Search for the cell housing the specified text and yield its (X, Y) center coordinate. 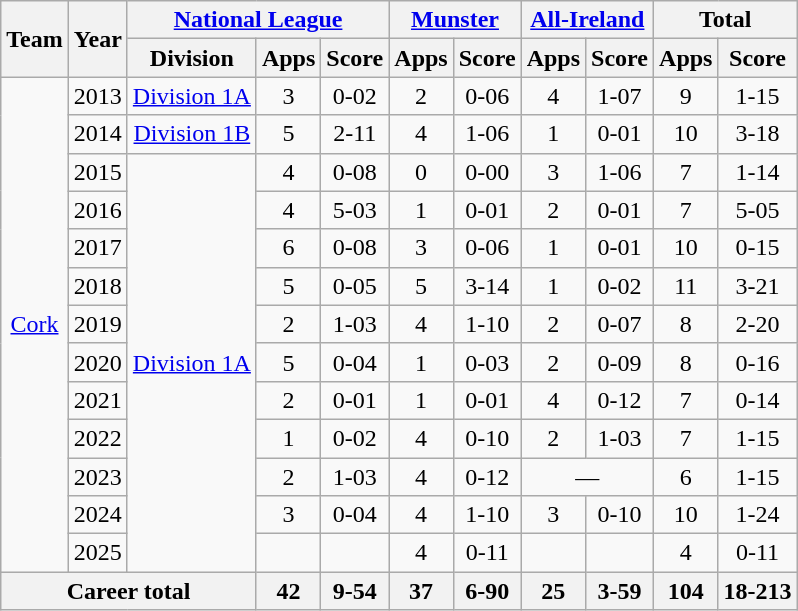
2022 (98, 438)
0 (421, 172)
0-15 (758, 248)
2-20 (758, 324)
0-14 (758, 400)
3-18 (758, 134)
2-11 (355, 134)
0-16 (758, 362)
3-14 (487, 286)
37 (421, 591)
2013 (98, 96)
— (587, 477)
0-09 (620, 362)
25 (553, 591)
9-54 (355, 591)
National League (258, 20)
9 (686, 96)
2017 (98, 248)
0-03 (487, 362)
104 (686, 591)
Division 1B (192, 134)
3-59 (620, 591)
All-Ireland (587, 20)
3-21 (758, 286)
11 (686, 286)
2016 (98, 210)
1-07 (620, 96)
Cork (35, 324)
2020 (98, 362)
2018 (98, 286)
0-07 (620, 324)
5-03 (355, 210)
2019 (98, 324)
0-00 (487, 172)
Division (192, 58)
0-05 (355, 286)
5-05 (758, 210)
Year (98, 39)
Munster (455, 20)
1-24 (758, 515)
2021 (98, 400)
2023 (98, 477)
Career total (129, 591)
1-14 (758, 172)
6-90 (487, 591)
18-213 (758, 591)
2014 (98, 134)
Team (35, 39)
Total (726, 20)
42 (288, 591)
2024 (98, 515)
2025 (98, 553)
2015 (98, 172)
